Search for the cell housing the specified text and yield its [X, Y] center coordinate. 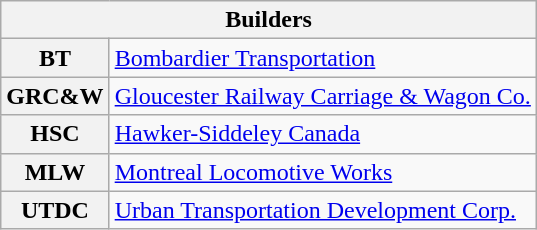
BT [55, 58]
Bombardier Transportation [322, 58]
Montreal Locomotive Works [322, 172]
UTDC [55, 210]
GRC&W [55, 96]
Builders [269, 20]
Urban Transportation Development Corp. [322, 210]
HSC [55, 134]
Hawker-Siddeley Canada [322, 134]
MLW [55, 172]
Gloucester Railway Carriage & Wagon Co. [322, 96]
